Scan for the cell matching the given text and deliver its (x, y) coordinate at center. 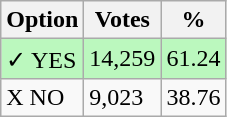
14,259 (122, 59)
Votes (122, 20)
Option (42, 20)
X NO (42, 97)
61.24 (194, 59)
38.76 (194, 97)
✓ YES (42, 59)
9,023 (122, 97)
% (194, 20)
